Locate the cell with the specified text and output its [X, Y] center coordinate. 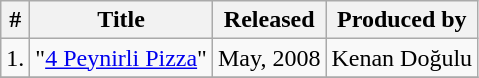
Released [269, 20]
"4 Peynirli Pizza" [122, 58]
Kenan Doğulu [402, 58]
# [16, 20]
1. [16, 58]
May, 2008 [269, 58]
Produced by [402, 20]
Title [122, 20]
